Provide the (X, Y) coordinate of the cell's center where the given text is located.  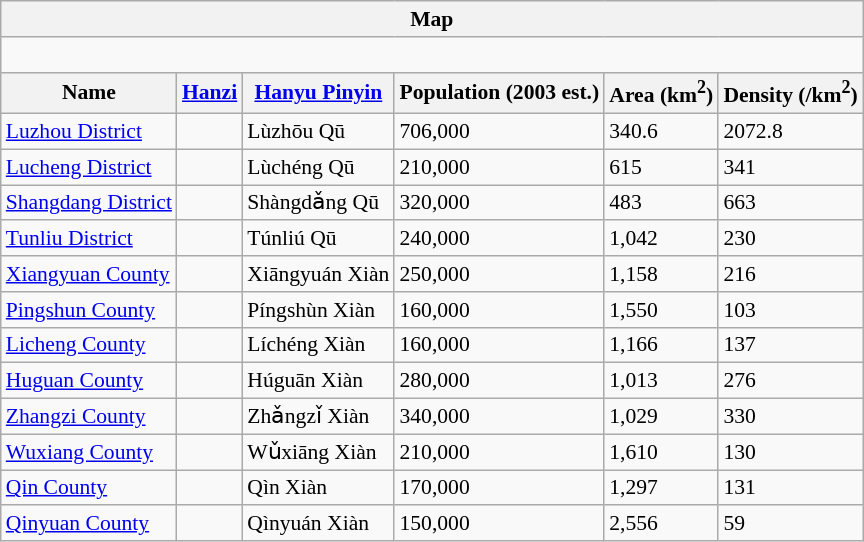
150,000 (499, 524)
137 (790, 345)
1,550 (661, 310)
Xiāngyuán Xiàn (318, 274)
103 (790, 310)
216 (790, 274)
Qìn Xiàn (318, 488)
131 (790, 488)
Population (2003 est.) (499, 92)
Wǔxiāng Xiàn (318, 452)
Luzhou District (89, 132)
1,166 (661, 345)
1,029 (661, 417)
Lùzhōu Qū (318, 132)
1,013 (661, 381)
Zhangzi County (89, 417)
Shangdang District (89, 203)
230 (790, 239)
341 (790, 167)
130 (790, 452)
Map (432, 19)
240,000 (499, 239)
Húguān Xiàn (318, 381)
340,000 (499, 417)
Qin County (89, 488)
Pingshun County (89, 310)
Hanyu Pinyin (318, 92)
250,000 (499, 274)
1,610 (661, 452)
Qinyuan County (89, 524)
Lucheng District (89, 167)
Lùchéng Qū (318, 167)
483 (661, 203)
330 (790, 417)
Name (89, 92)
Licheng County (89, 345)
1,042 (661, 239)
1,158 (661, 274)
2,556 (661, 524)
Shàngdǎng Qū (318, 203)
Túnliú Qū (318, 239)
Píngshùn Xiàn (318, 310)
615 (661, 167)
1,297 (661, 488)
Density (/km2) (790, 92)
Qìnyuán Xiàn (318, 524)
Wuxiang County (89, 452)
Huguan County (89, 381)
Tunliu District (89, 239)
2072.8 (790, 132)
340.6 (661, 132)
170,000 (499, 488)
276 (790, 381)
706,000 (499, 132)
59 (790, 524)
Area (km2) (661, 92)
Hanzi (210, 92)
Líchéng Xiàn (318, 345)
Zhǎngzǐ Xiàn (318, 417)
280,000 (499, 381)
Xiangyuan County (89, 274)
663 (790, 203)
320,000 (499, 203)
